Search for the cell housing the specified text and yield its [x, y] center coordinate. 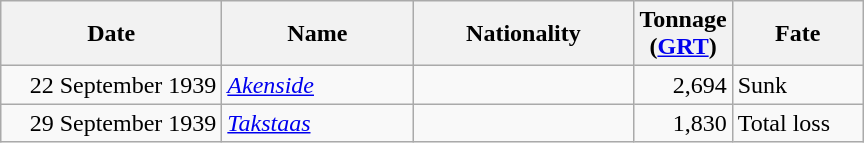
Sunk [798, 85]
22 September 1939 [112, 85]
Tonnage(GRT) [683, 34]
Date [112, 34]
Fate [798, 34]
1,830 [683, 123]
29 September 1939 [112, 123]
Nationality [524, 34]
2,694 [683, 85]
Total loss [798, 123]
Akenside [318, 85]
Takstaas [318, 123]
Name [318, 34]
